Find where the given text appears and provide that cell's center as [x, y] coordinate. 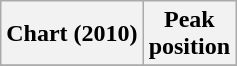
Chart (2010) [72, 34]
Peakposition [189, 34]
